Identify which cell holds the provided text, then report its (x, y) central coordinate. 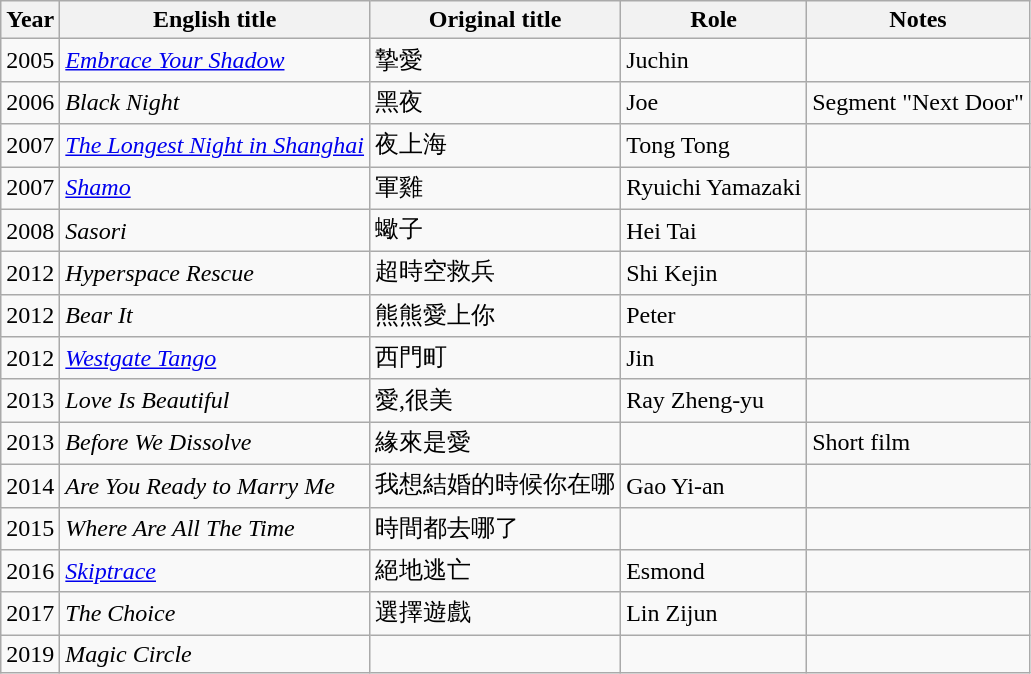
Juchin (714, 60)
Hyperspace Rescue (215, 274)
2019 (30, 654)
Notes (918, 20)
English title (215, 20)
2016 (30, 572)
夜上海 (496, 146)
黑夜 (496, 102)
熊熊愛上你 (496, 316)
Role (714, 20)
2014 (30, 486)
Bear It (215, 316)
2008 (30, 230)
Lin Zijun (714, 614)
Tong Tong (714, 146)
摯愛 (496, 60)
Joe (714, 102)
Original title (496, 20)
Sasori (215, 230)
Before We Dissolve (215, 444)
Magic Circle (215, 654)
西門町 (496, 358)
2015 (30, 528)
Westgate Tango (215, 358)
Short film (918, 444)
我想結婚的時候你在哪 (496, 486)
選擇遊戲 (496, 614)
Are You Ready to Marry Me (215, 486)
Ray Zheng-yu (714, 400)
2006 (30, 102)
The Longest Night in Shanghai (215, 146)
Where Are All The Time (215, 528)
時間都去哪了 (496, 528)
Hei Tai (714, 230)
Jin (714, 358)
Segment "Next Door" (918, 102)
Black Night (215, 102)
Skiptrace (215, 572)
Esmond (714, 572)
The Choice (215, 614)
愛,很美 (496, 400)
Gao Yi-an (714, 486)
絕地逃亡 (496, 572)
Shi Kejin (714, 274)
2005 (30, 60)
Embrace Your Shadow (215, 60)
Love Is Beautiful (215, 400)
2017 (30, 614)
Ryuichi Yamazaki (714, 188)
Peter (714, 316)
超時空救兵 (496, 274)
蠍子 (496, 230)
緣來是愛 (496, 444)
Year (30, 20)
Shamo (215, 188)
軍雞 (496, 188)
